Extract the (x, y) coordinate from the center of the cell holding the provided text.  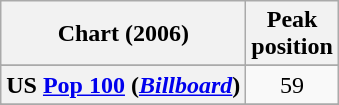
59 (292, 85)
Chart (2006) (124, 34)
US Pop 100 (Billboard) (124, 85)
Peakposition (292, 34)
